Scan for the cell matching the given text and deliver its [x, y] coordinate at center. 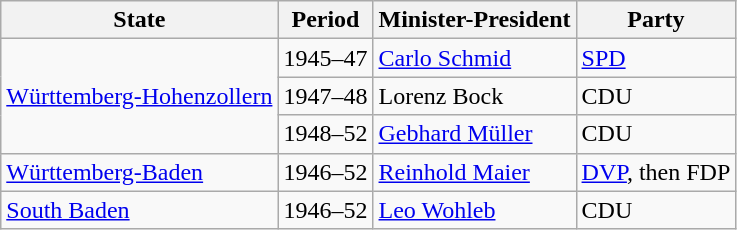
Party [656, 20]
Gebhard Müller [474, 134]
Period [326, 20]
Carlo Schmid [474, 58]
Württemberg-Hohenzollern [140, 96]
State [140, 20]
Württemberg-Baden [140, 172]
Minister-President [474, 20]
1947–48 [326, 96]
1948–52 [326, 134]
Leo Wohleb [474, 210]
1945–47 [326, 58]
Lorenz Bock [474, 96]
Reinhold Maier [474, 172]
South Baden [140, 210]
DVP, then FDP [656, 172]
SPD [656, 58]
